Find where the given text appears and provide that cell's center as [x, y] coordinate. 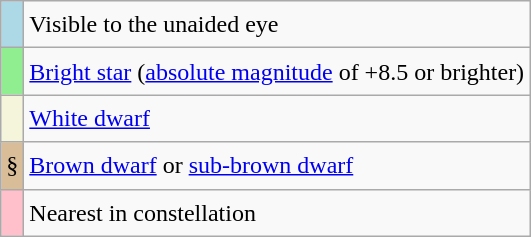
Brown dwarf or sub-brown dwarf [277, 166]
Visible to the unaided eye [277, 24]
White dwarf [277, 118]
Nearest in constellation [277, 212]
§ [12, 166]
Bright star (absolute magnitude of +8.5 or brighter) [277, 72]
